Locate the cell with the specified text and output its (X, Y) center coordinate. 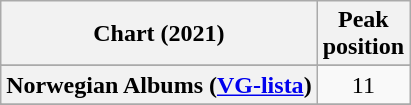
Peakposition (363, 34)
11 (363, 85)
Norwegian Albums (VG-lista) (159, 85)
Chart (2021) (159, 34)
